Determine the (X, Y) coordinate at the center of the cell enclosing the given text.  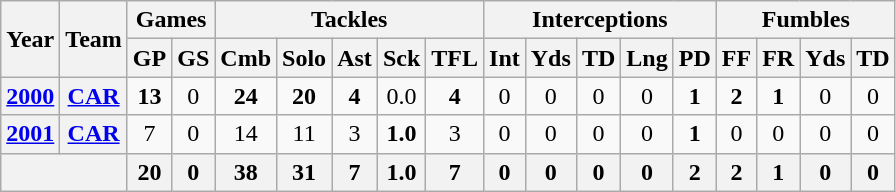
Team (94, 39)
13 (149, 96)
24 (246, 96)
14 (246, 134)
Tackles (350, 20)
0.0 (401, 96)
Cmb (246, 58)
2001 (30, 134)
38 (246, 172)
31 (304, 172)
FF (736, 58)
PD (694, 58)
GS (194, 58)
2000 (30, 96)
Sck (401, 58)
Lng (647, 58)
11 (304, 134)
TFL (455, 58)
Solo (304, 58)
FR (778, 58)
Int (505, 58)
Year (30, 39)
Games (170, 20)
Interceptions (600, 20)
GP (149, 58)
Ast (355, 58)
Fumbles (806, 20)
